For the text-containing cell, return its midpoint in (x, y) coordinate format. 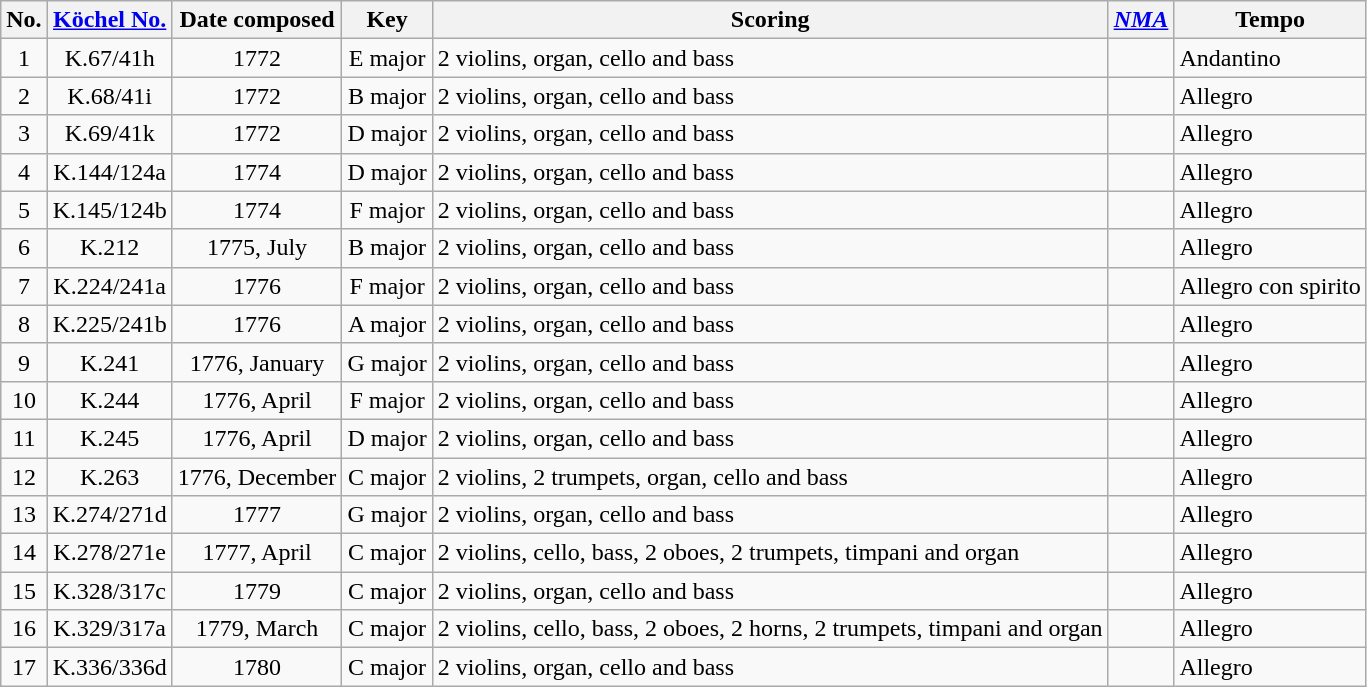
K.225/241b (110, 324)
K.145/124b (110, 210)
Scoring (770, 20)
9 (24, 362)
14 (24, 553)
K.329/317a (110, 629)
NMA (1141, 20)
1776, December (257, 477)
Date composed (257, 20)
1779, March (257, 629)
7 (24, 286)
E major (387, 58)
1776, January (257, 362)
2 (24, 96)
K.328/317c (110, 591)
K.68/41i (110, 96)
K.274/271d (110, 515)
2 violins, cello, bass, 2 oboes, 2 horns, 2 trumpets, timpani and organ (770, 629)
Köchel No. (110, 20)
No. (24, 20)
1 (24, 58)
12 (24, 477)
K.336/336d (110, 667)
K.212 (110, 248)
10 (24, 400)
Tempo (1270, 20)
Key (387, 20)
K.245 (110, 438)
K.69/41k (110, 134)
Allegro con spirito (1270, 286)
8 (24, 324)
1777 (257, 515)
13 (24, 515)
K.144/124a (110, 172)
K.244 (110, 400)
11 (24, 438)
A major (387, 324)
1777, April (257, 553)
K.224/241a (110, 286)
6 (24, 248)
5 (24, 210)
3 (24, 134)
1779 (257, 591)
K.67/41h (110, 58)
K.263 (110, 477)
1775, July (257, 248)
15 (24, 591)
2 violins, 2 trumpets, organ, cello and bass (770, 477)
2 violins, cello, bass, 2 oboes, 2 trumpets, timpani and organ (770, 553)
4 (24, 172)
K.278/271e (110, 553)
1780 (257, 667)
17 (24, 667)
Andantino (1270, 58)
16 (24, 629)
K.241 (110, 362)
